Identify which cell holds the provided text, then report its [X, Y] central coordinate. 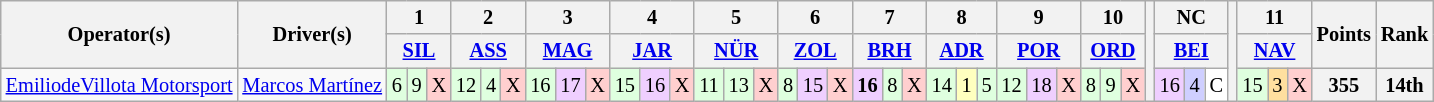
ZOL [815, 51]
C [1216, 85]
NÜR [736, 51]
BRH [889, 51]
JAR [652, 51]
7 [889, 17]
EmiliodeVillota Motorsport [120, 85]
ORD [1113, 51]
Points [1344, 34]
BEI [1192, 51]
Driver(s) [312, 34]
ADR [962, 51]
Rank [1404, 34]
NAV [1274, 51]
14 [942, 85]
10 [1113, 17]
18 [1041, 85]
14th [1404, 85]
17 [570, 85]
355 [1344, 85]
13 [739, 85]
SIL [419, 51]
MAG [567, 51]
NC [1192, 17]
2 [488, 17]
ASS [488, 51]
Operator(s) [120, 34]
Marcos Martínez [312, 85]
POR [1038, 51]
